Provide the (X, Y) coordinate of the cell's center where the given text is located.  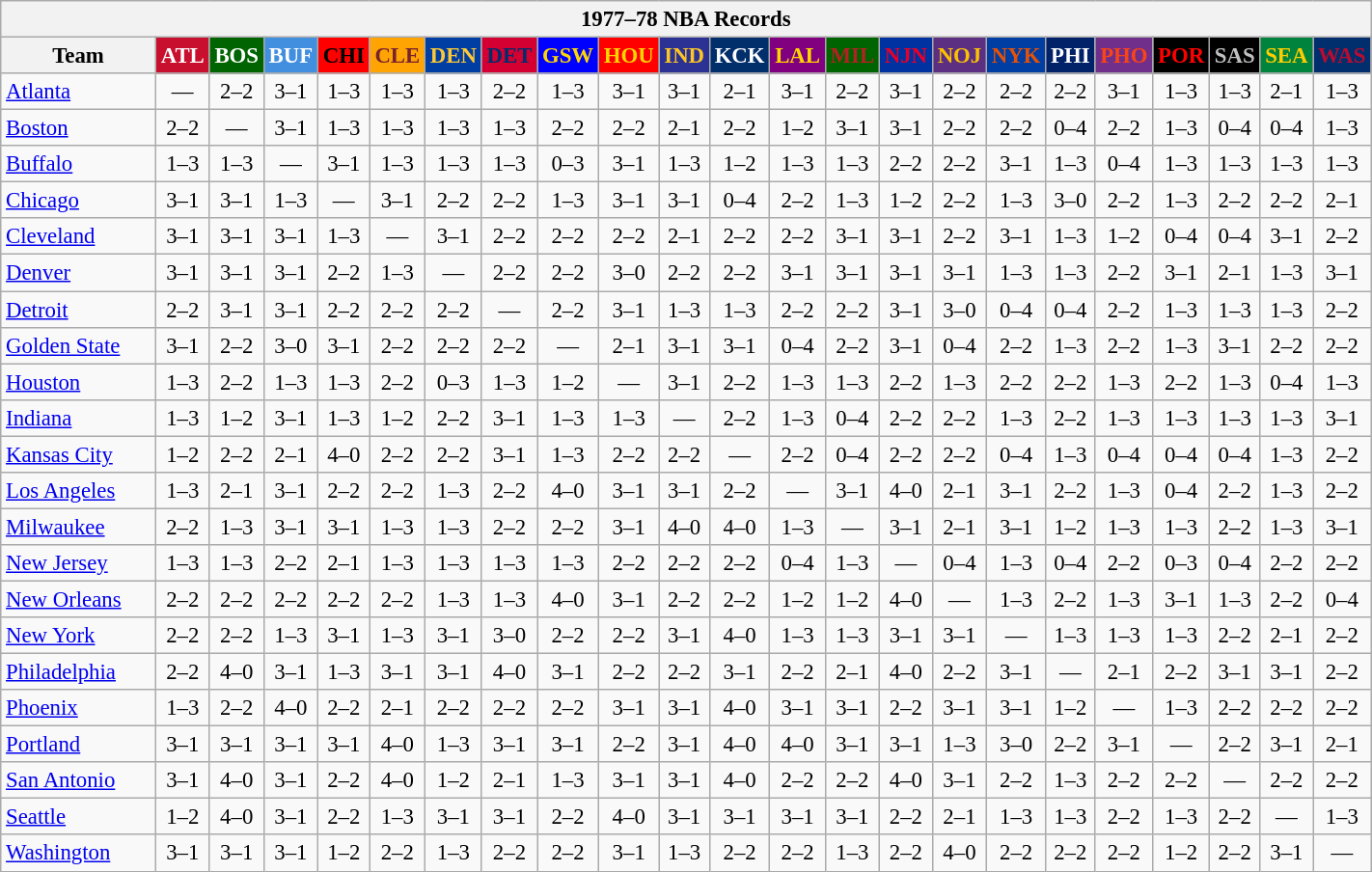
CLE (398, 56)
Golden State (79, 345)
NYK (1017, 56)
Boston (79, 128)
KCK (739, 56)
NOJ (959, 56)
Buffalo (79, 164)
Los Angeles (79, 491)
SEA (1287, 56)
Detroit (79, 310)
PHI (1071, 56)
DEN (453, 56)
LAL (797, 56)
Atlanta (79, 92)
Indiana (79, 418)
CHI (343, 56)
Portland (79, 745)
GSW (568, 56)
BUF (290, 56)
Houston (79, 382)
POR (1181, 56)
Denver (79, 273)
PHO (1124, 56)
Milwaukee (79, 527)
ATL (182, 56)
NJN (905, 56)
WAS (1342, 56)
Chicago (79, 201)
MIL (852, 56)
1977–78 NBA Records (686, 19)
HOU (629, 56)
New Orleans (79, 599)
Washington (79, 854)
Kansas City (79, 454)
San Antonio (79, 780)
Philadelphia (79, 672)
New York (79, 636)
Seattle (79, 817)
BOS (236, 56)
IND (684, 56)
Cleveland (79, 236)
Team (79, 56)
SAS (1234, 56)
New Jersey (79, 563)
DET (509, 56)
Phoenix (79, 708)
